Provide the [x, y] coordinate of the cell's center where the given text is located.  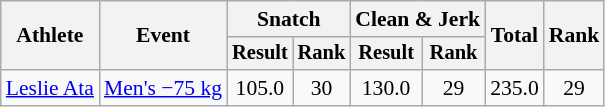
Men's −75 kg [163, 88]
30 [322, 88]
105.0 [260, 88]
Snatch [288, 19]
130.0 [386, 88]
Event [163, 36]
Leslie Ata [50, 88]
235.0 [514, 88]
Total [514, 36]
Clean & Jerk [418, 19]
Athlete [50, 36]
